Locate the cell with the specified text and output its [X, Y] center coordinate. 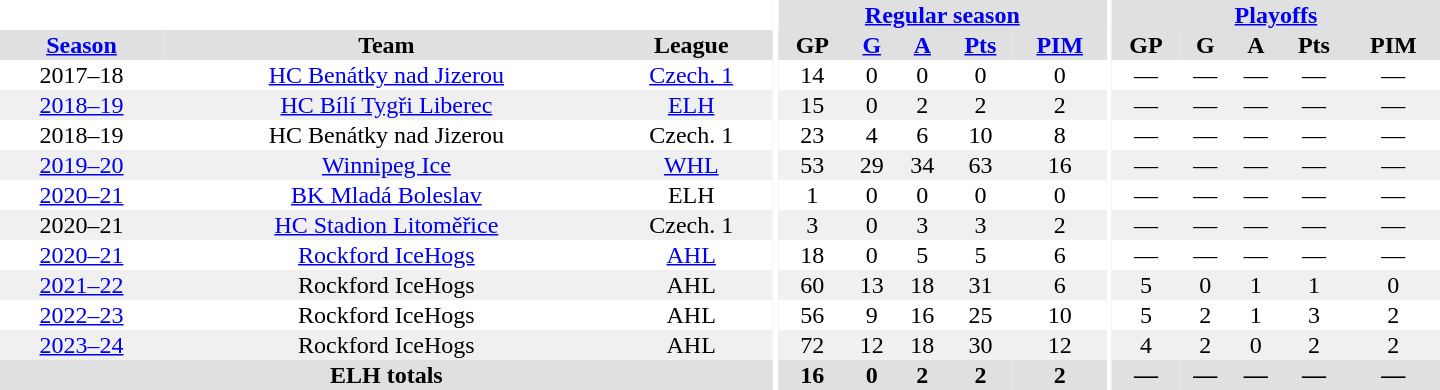
BK Mladá Boleslav [386, 195]
2017–18 [82, 75]
34 [922, 165]
30 [981, 345]
60 [812, 285]
14 [812, 75]
HC Bílí Tygři Liberec [386, 105]
Playoffs [1276, 15]
2023–24 [82, 345]
2021–22 [82, 285]
13 [872, 285]
Winnipeg Ice [386, 165]
Regular season [942, 15]
HC Stadion Litoměřice [386, 225]
WHL [692, 165]
ELH totals [386, 375]
15 [812, 105]
56 [812, 315]
2022–23 [82, 315]
2019–20 [82, 165]
72 [812, 345]
29 [872, 165]
8 [1060, 135]
53 [812, 165]
Team [386, 45]
23 [812, 135]
9 [872, 315]
25 [981, 315]
31 [981, 285]
63 [981, 165]
League [692, 45]
Season [82, 45]
